Extract the [X, Y] coordinate from the center of the cell holding the provided text.  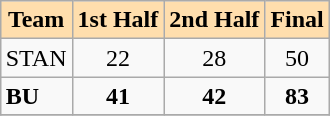
28 [214, 58]
83 [297, 96]
50 [297, 58]
22 [118, 58]
Team [36, 20]
42 [214, 96]
2nd Half [214, 20]
41 [118, 96]
BU [36, 96]
Final [297, 20]
1st Half [118, 20]
STAN [36, 58]
